Extract the (X, Y) coordinate from the center of the cell holding the provided text.  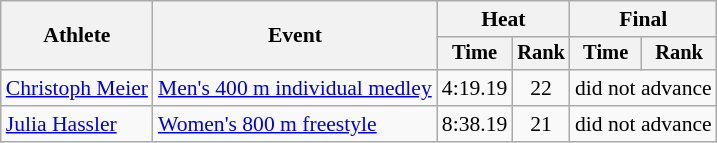
21 (541, 124)
Event (295, 36)
22 (541, 88)
Men's 400 m individual medley (295, 88)
Heat (504, 19)
8:38.19 (474, 124)
4:19.19 (474, 88)
Julia Hassler (77, 124)
Athlete (77, 36)
Women's 800 m freestyle (295, 124)
Final (644, 19)
Christoph Meier (77, 88)
